Return the [X, Y] coordinate for the center point of the cell that contains the specified text.  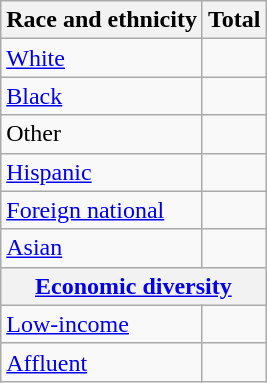
Affluent [102, 362]
Low-income [102, 324]
Asian [102, 248]
White [102, 58]
Foreign national [102, 210]
Black [102, 96]
Other [102, 134]
Race and ethnicity [102, 20]
Hispanic [102, 172]
Total [234, 20]
Economic diversity [134, 286]
